Output the (X, Y) coordinate of the center of the cell containing the given text.  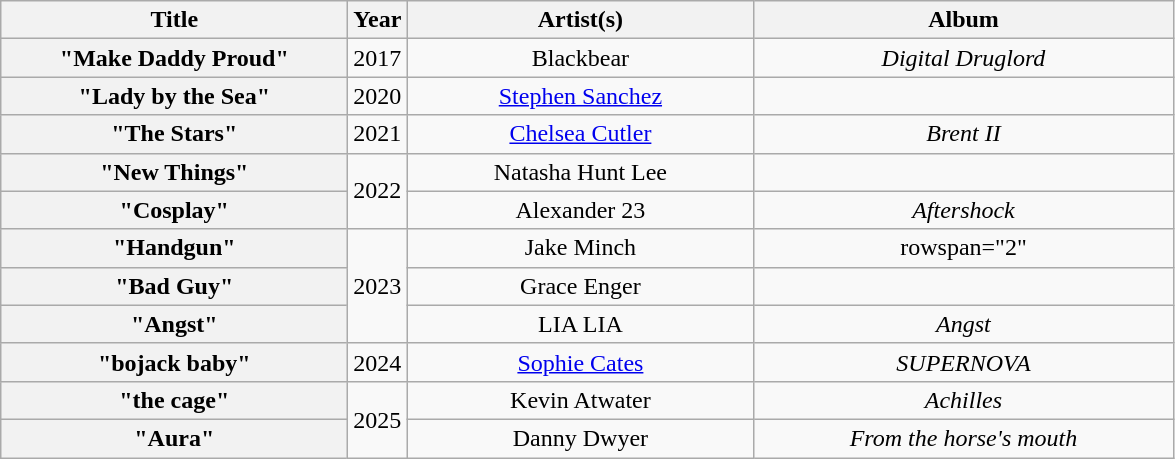
Alexander 23 (580, 210)
Aftershock (964, 210)
Angst (964, 324)
"Cosplay" (174, 210)
2025 (378, 419)
Kevin Atwater (580, 400)
"Angst" (174, 324)
"Lady by the Sea" (174, 96)
Jake Minch (580, 248)
"Bad Guy" (174, 286)
Digital Druglord (964, 58)
Chelsea Cutler (580, 134)
"Aura" (174, 438)
Artist(s) (580, 20)
2023 (378, 286)
Grace Enger (580, 286)
2022 (378, 191)
2017 (378, 58)
rowspan="2" (964, 248)
"bojack baby" (174, 362)
"The Stars" (174, 134)
2024 (378, 362)
Album (964, 20)
"Handgun" (174, 248)
"New Things" (174, 172)
Sophie Cates (580, 362)
Danny Dwyer (580, 438)
2020 (378, 96)
LIA LIA (580, 324)
Year (378, 20)
Brent II (964, 134)
SUPERNOVA (964, 362)
Achilles (964, 400)
Title (174, 20)
Stephen Sanchez (580, 96)
From the horse's mouth (964, 438)
"the cage" (174, 400)
Natasha Hunt Lee (580, 172)
2021 (378, 134)
Blackbear (580, 58)
"Make Daddy Proud" (174, 58)
